Locate the cell with the specified text and output its [x, y] center coordinate. 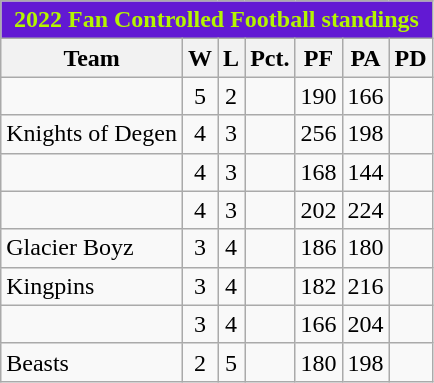
256 [318, 134]
182 [318, 286]
204 [366, 324]
Glacier Boyz [92, 248]
186 [318, 248]
144 [366, 172]
PD [410, 58]
2022 Fan Controlled Football standings [216, 20]
202 [318, 210]
Knights of Degen [92, 134]
PF [318, 58]
PA [366, 58]
Kingpins [92, 286]
W [200, 58]
224 [366, 210]
L [232, 58]
216 [366, 286]
Pct. [270, 58]
Beasts [92, 362]
168 [318, 172]
Team [92, 58]
190 [318, 96]
